Capture the cell that displays the provided text and extract its [x, y] central coordinate. 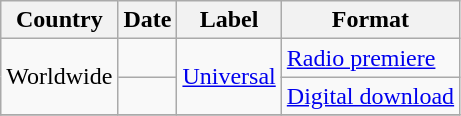
Radio premiere [370, 58]
Universal [229, 77]
Country [60, 20]
Date [148, 20]
Label [229, 20]
Format [370, 20]
Worldwide [60, 77]
Digital download [370, 96]
